Locate the cell with the specified text and output its [x, y] center coordinate. 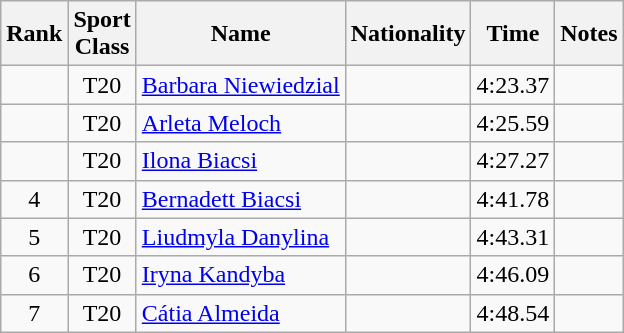
Ilona Biacsi [240, 161]
Nationality [408, 34]
Bernadett Biacsi [240, 199]
Iryna Kandyba [240, 275]
Barbara Niewiedzial [240, 85]
4:46.09 [513, 275]
Rank [34, 34]
Cátia Almeida [240, 313]
Arleta Meloch [240, 123]
4:23.37 [513, 85]
7 [34, 313]
5 [34, 237]
SportClass [102, 34]
Time [513, 34]
4:43.31 [513, 237]
4:25.59 [513, 123]
4:48.54 [513, 313]
6 [34, 275]
4:41.78 [513, 199]
Liudmyla Danylina [240, 237]
4 [34, 199]
4:27.27 [513, 161]
Name [240, 34]
Notes [589, 34]
